Capture the cell that displays the provided text and extract its [x, y] central coordinate. 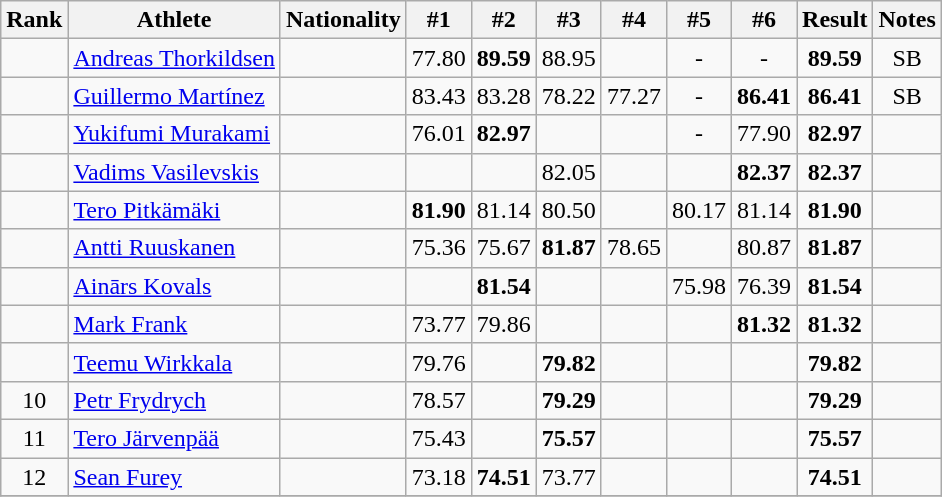
Antti Ruuskanen [174, 248]
#6 [764, 20]
88.95 [568, 58]
75.36 [438, 248]
78.57 [438, 400]
80.50 [568, 210]
Yukifumi Murakami [174, 134]
10 [34, 400]
Vadims Vasilevskis [174, 172]
76.39 [764, 286]
Notes [907, 20]
#1 [438, 20]
Tero Järvenpää [174, 438]
Nationality [343, 20]
Sean Furey [174, 477]
#3 [568, 20]
Tero Pitkämäki [174, 210]
79.86 [504, 324]
Ainārs Kovals [174, 286]
75.43 [438, 438]
Teemu Wirkkala [174, 362]
#4 [634, 20]
#5 [698, 20]
Athlete [174, 20]
Rank [34, 20]
11 [34, 438]
Petr Frydrych [174, 400]
83.28 [504, 96]
75.98 [698, 286]
83.43 [438, 96]
77.80 [438, 58]
77.90 [764, 134]
#2 [504, 20]
Andreas Thorkildsen [174, 58]
Result [835, 20]
Guillermo Martínez [174, 96]
80.17 [698, 210]
76.01 [438, 134]
82.05 [568, 172]
78.22 [568, 96]
79.76 [438, 362]
78.65 [634, 248]
77.27 [634, 96]
Mark Frank [174, 324]
80.87 [764, 248]
12 [34, 477]
73.18 [438, 477]
75.67 [504, 248]
